Locate the cell with the specified text and output its (X, Y) center coordinate. 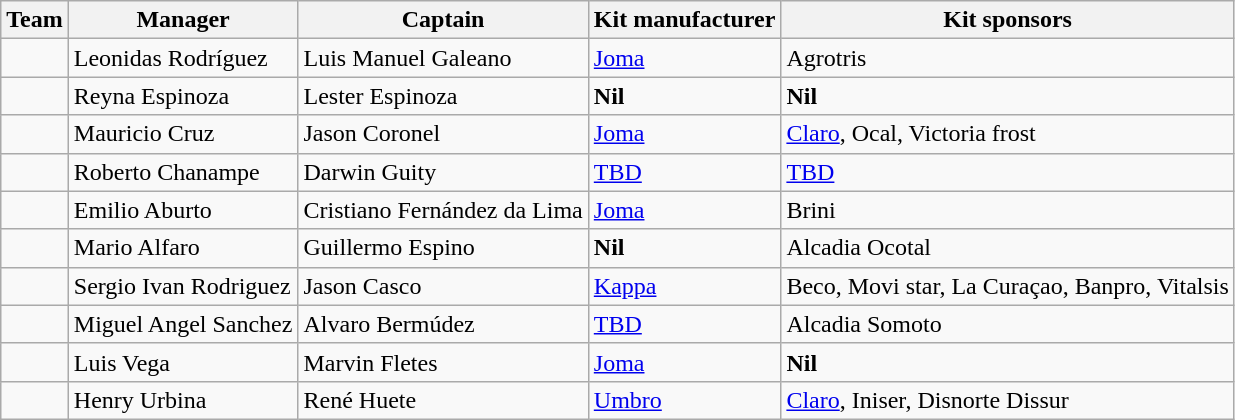
Agrotris (1008, 58)
Kit sponsors (1008, 20)
Claro, Iniser, Disnorte Dissur (1008, 400)
Umbro (684, 400)
Kit manufacturer (684, 20)
Emilio Aburto (183, 210)
Alcadia Ocotal (1008, 248)
Cristiano Fernández da Lima (443, 210)
Sergio Ivan Rodriguez (183, 286)
Roberto Chanampe (183, 172)
Brini (1008, 210)
René Huete (443, 400)
Manager (183, 20)
Guillermo Espino (443, 248)
Marvin Fletes (443, 362)
Reyna Espinoza (183, 96)
Kappa (684, 286)
Luis Vega (183, 362)
Luis Manuel Galeano (443, 58)
Team (35, 20)
Alvaro Bermúdez (443, 324)
Miguel Angel Sanchez (183, 324)
Jason Coronel (443, 134)
Henry Urbina (183, 400)
Jason Casco (443, 286)
Mario Alfaro (183, 248)
Darwin Guity (443, 172)
Mauricio Cruz (183, 134)
Leonidas Rodríguez (183, 58)
Claro, Ocal, Victoria frost (1008, 134)
Captain (443, 20)
Beco, Movi star, La Curaçao, Banpro, Vitalsis (1008, 286)
Alcadia Somoto (1008, 324)
Lester Espinoza (443, 96)
